Determine the [X, Y] coordinate at the center of the cell enclosing the given text.  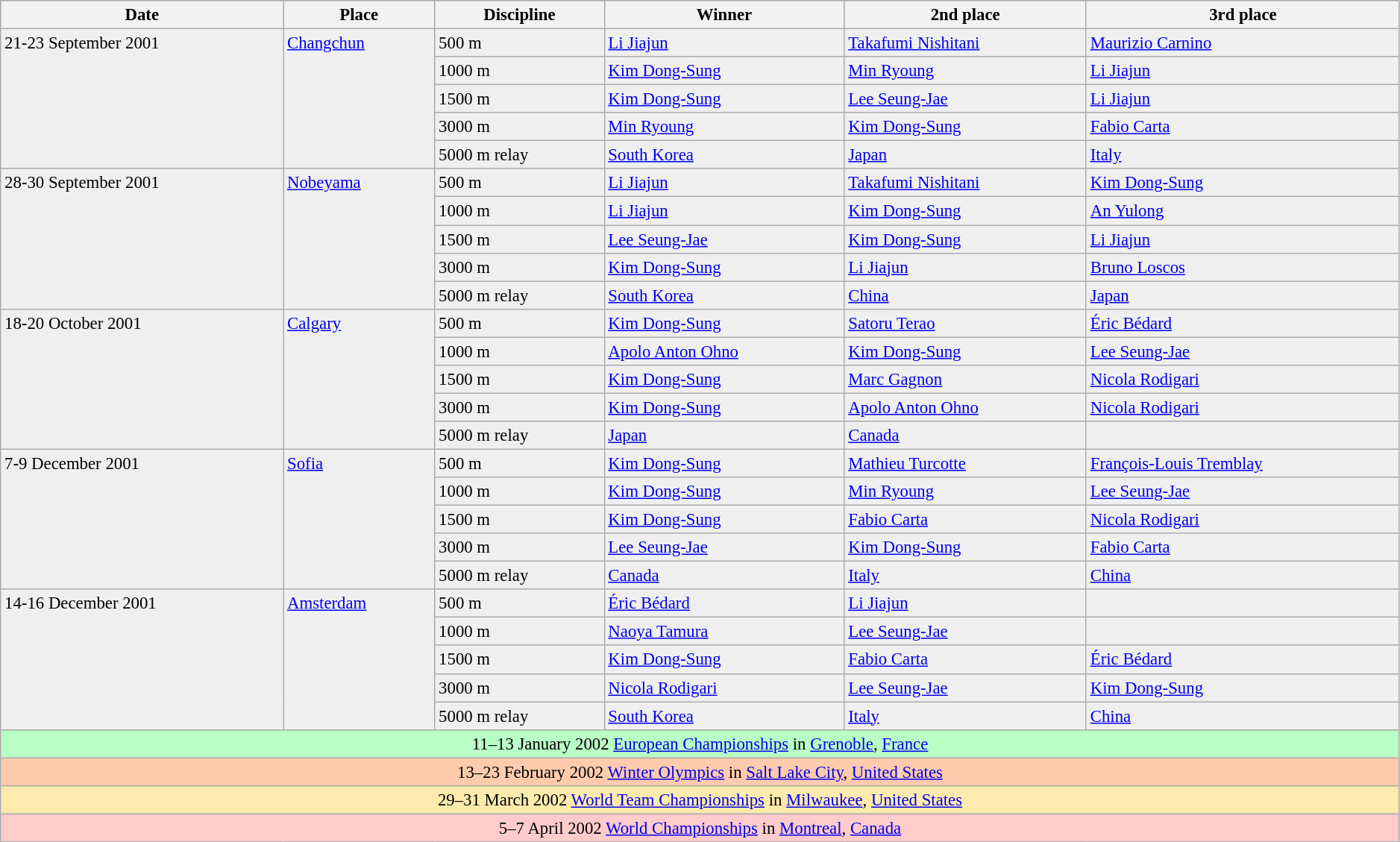
18-20 October 2001 [142, 379]
Sofia [360, 519]
Bruno Loscos [1243, 267]
5–7 April 2002 World Championships in Montreal, Canada [700, 828]
11–13 January 2002 European Championships in Grenoble, France [700, 744]
13–23 February 2002 Winter Olympics in Salt Lake City, United States [700, 772]
7-9 December 2001 [142, 519]
François-Louis Tremblay [1243, 463]
Naoya Tamura [724, 632]
Satoru Terao [965, 323]
14-16 December 2001 [142, 659]
An Yulong [1243, 211]
28-30 September 2001 [142, 239]
Maurizio Carnino [1243, 43]
29–31 March 2002 World Team Championships in Milwaukee, United States [700, 799]
2nd place [965, 15]
Winner [724, 15]
Amsterdam [360, 659]
Date [142, 15]
Mathieu Turcotte [965, 463]
21-23 September 2001 [142, 98]
Nobeyama [360, 239]
Calgary [360, 379]
Place [360, 15]
Marc Gagnon [965, 379]
Discipline [519, 15]
3rd place [1243, 15]
Changchun [360, 98]
